From the cell containing the given text, extract its center point as [x, y] coordinate. 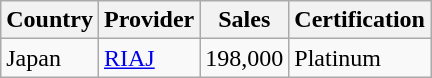
Japan [50, 58]
Platinum [360, 58]
RIAJ [148, 58]
Sales [244, 20]
Country [50, 20]
Certification [360, 20]
198,000 [244, 58]
Provider [148, 20]
